Detect which cell encompasses the target text, then output its (X, Y) center coordinate. 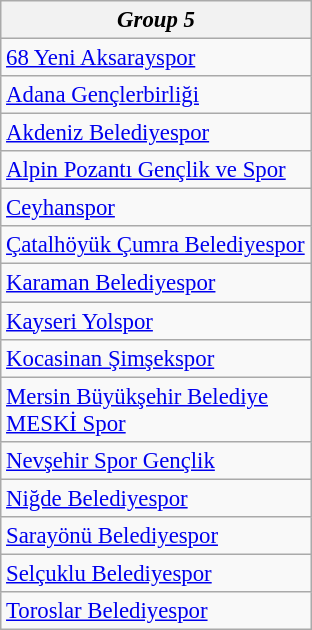
Kayseri Yolspor (156, 321)
Akdeniz Belediyespor (156, 133)
Sarayönü Belediyespor (156, 536)
Ceyhanspor (156, 208)
Selçuklu Belediyespor (156, 573)
68 Yeni Aksarayspor (156, 58)
Group 5 (156, 20)
Nevşehir Spor Gençlik (156, 460)
Alpin Pozantı Gençlik ve Spor (156, 170)
Niğde Belediyespor (156, 498)
Kocasinan Şimşekspor (156, 358)
Karaman Belediyespor (156, 283)
Adana Gençlerbirliği (156, 95)
Toroslar Belediyespor (156, 611)
Çatalhöyük Çumra Belediyespor (156, 245)
Mersin Büyükşehir Belediye MESKİ Spor (156, 410)
